Detect which cell encompasses the target text, then output its [x, y] center coordinate. 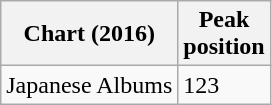
Japanese Albums [90, 85]
123 [224, 85]
Peakposition [224, 34]
Chart (2016) [90, 34]
